Scan for the cell matching the given text and deliver its (x, y) coordinate at center. 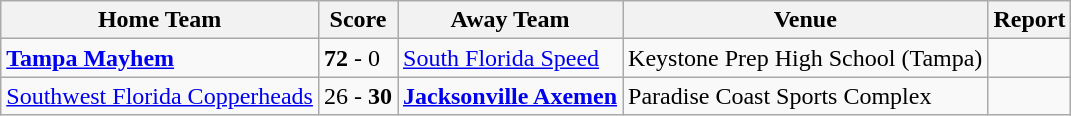
Home Team (160, 20)
Venue (806, 20)
Paradise Coast Sports Complex (806, 96)
26 - 30 (358, 96)
72 - 0 (358, 58)
South Florida Speed (510, 58)
Report (1030, 20)
Southwest Florida Copperheads (160, 96)
Keystone Prep High School (Tampa) (806, 58)
Away Team (510, 20)
Jacksonville Axemen (510, 96)
Score (358, 20)
Tampa Mayhem (160, 58)
